Find where the given text appears and provide that cell's center as [X, Y] coordinate. 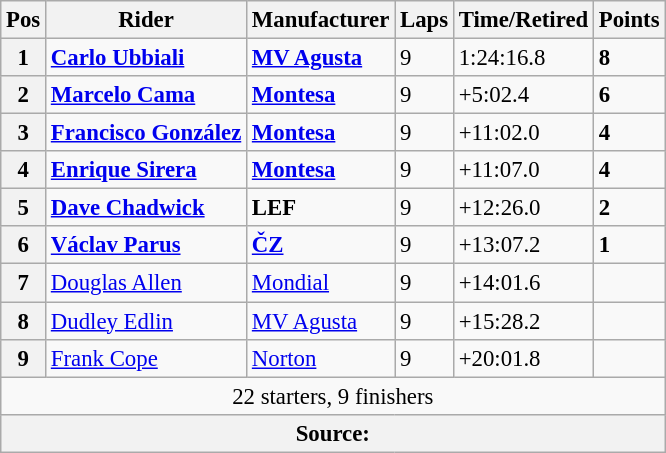
Pos [24, 20]
Frank Cope [146, 358]
+15:28.2 [523, 321]
7 [24, 283]
+12:26.0 [523, 208]
Time/Retired [523, 20]
Source: [333, 433]
Laps [424, 20]
Norton [321, 358]
Marcelo Cama [146, 95]
Manufacturer [321, 20]
LEF [321, 208]
ČZ [321, 245]
22 starters, 9 finishers [333, 396]
Carlo Ubbiali [146, 58]
+11:02.0 [523, 133]
Rider [146, 20]
+13:07.2 [523, 245]
Points [628, 20]
Václav Parus [146, 245]
Enrique Sirera [146, 170]
Mondial [321, 283]
1:24:16.8 [523, 58]
+11:07.0 [523, 170]
+20:01.8 [523, 358]
Douglas Allen [146, 283]
+14:01.6 [523, 283]
3 [24, 133]
Francisco González [146, 133]
5 [24, 208]
Dave Chadwick [146, 208]
Dudley Edlin [146, 321]
+5:02.4 [523, 95]
